Scan for the cell matching the given text and deliver its [X, Y] coordinate at center. 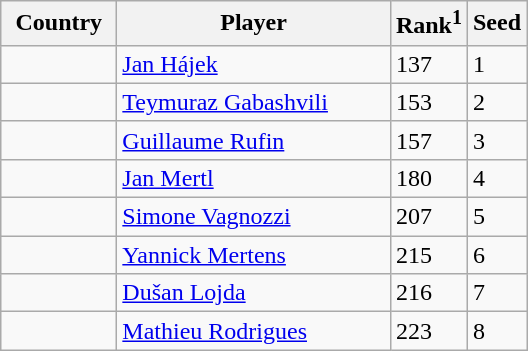
5 [496, 217]
Jan Mertl [254, 178]
8 [496, 331]
216 [428, 293]
1 [496, 64]
Yannick Mertens [254, 255]
7 [496, 293]
4 [496, 178]
Rank1 [428, 24]
Mathieu Rodrigues [254, 331]
223 [428, 331]
Guillaume Rufin [254, 140]
153 [428, 102]
207 [428, 217]
Dušan Lojda [254, 293]
180 [428, 178]
3 [496, 140]
Player [254, 24]
157 [428, 140]
215 [428, 255]
6 [496, 255]
Jan Hájek [254, 64]
Simone Vagnozzi [254, 217]
Country [59, 24]
2 [496, 102]
Seed [496, 24]
137 [428, 64]
Teymuraz Gabashvili [254, 102]
